For the text-containing cell, return its midpoint in [X, Y] coordinate format. 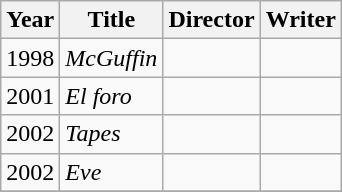
El foro [112, 96]
Title [112, 20]
Director [212, 20]
Tapes [112, 134]
2001 [30, 96]
1998 [30, 58]
Year [30, 20]
Eve [112, 172]
McGuffin [112, 58]
Writer [300, 20]
